Find where the given text appears and provide that cell's center as (x, y) coordinate. 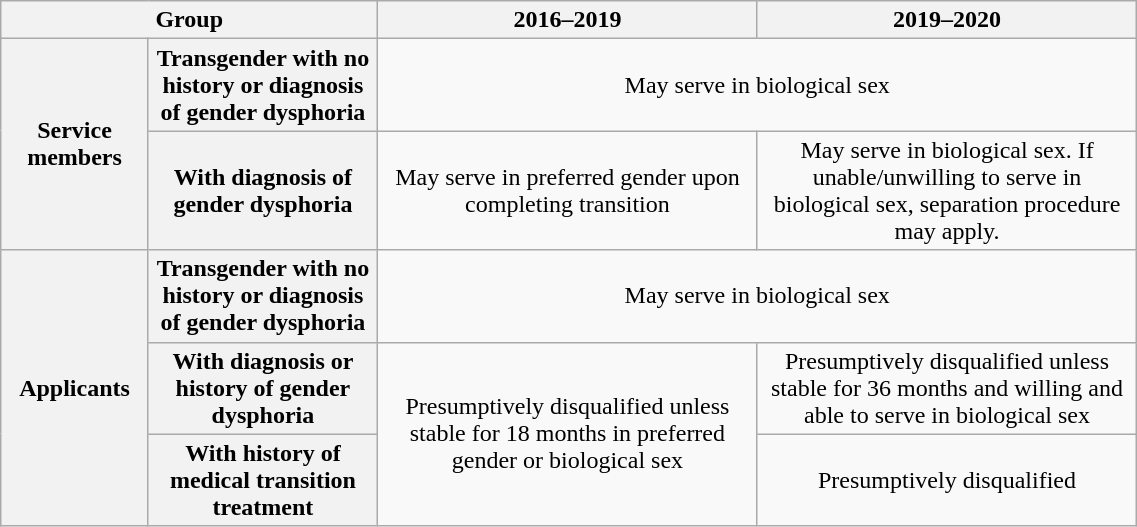
Group (190, 20)
With diagnosis of gender dysphoria (262, 190)
Applicants (74, 388)
Presumptively disqualified unless stable for 36 months and willing and able to serve in biological sex (947, 388)
With diagnosis or history of gender dysphoria (262, 388)
May serve in biological sex. If unable/unwilling to serve in biological sex, separation procedure may apply. (947, 190)
2019–2020 (947, 20)
Service members (74, 144)
Presumptively disqualified unless stable for 18 months in preferred gender or biological sex (568, 434)
May serve in preferred gender upon completing transition (568, 190)
2016–2019 (568, 20)
Presumptively disqualified (947, 480)
With history of medical transition treatment (262, 480)
